Identify which cell holds the provided text, then report its [x, y] central coordinate. 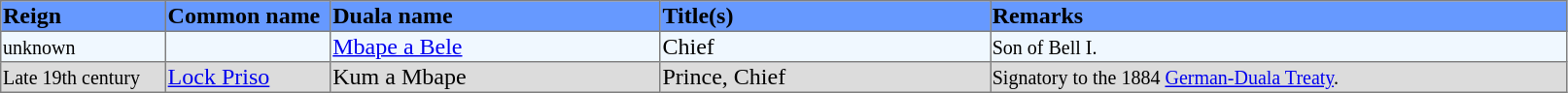
Reign [84, 16]
unknown [84, 46]
Signatory to the 1884 German-Duala Treaty. [1278, 77]
Mbape a Bele [496, 46]
Chief [824, 46]
Title(s) [824, 16]
Duala name [496, 16]
Son of Bell I. [1278, 46]
Remarks [1278, 16]
Kum a Mbape [496, 77]
Lock Priso [248, 77]
Common name [248, 16]
Prince, Chief [824, 77]
Late 19th century [84, 77]
